Search for the cell housing the specified text and yield its [x, y] center coordinate. 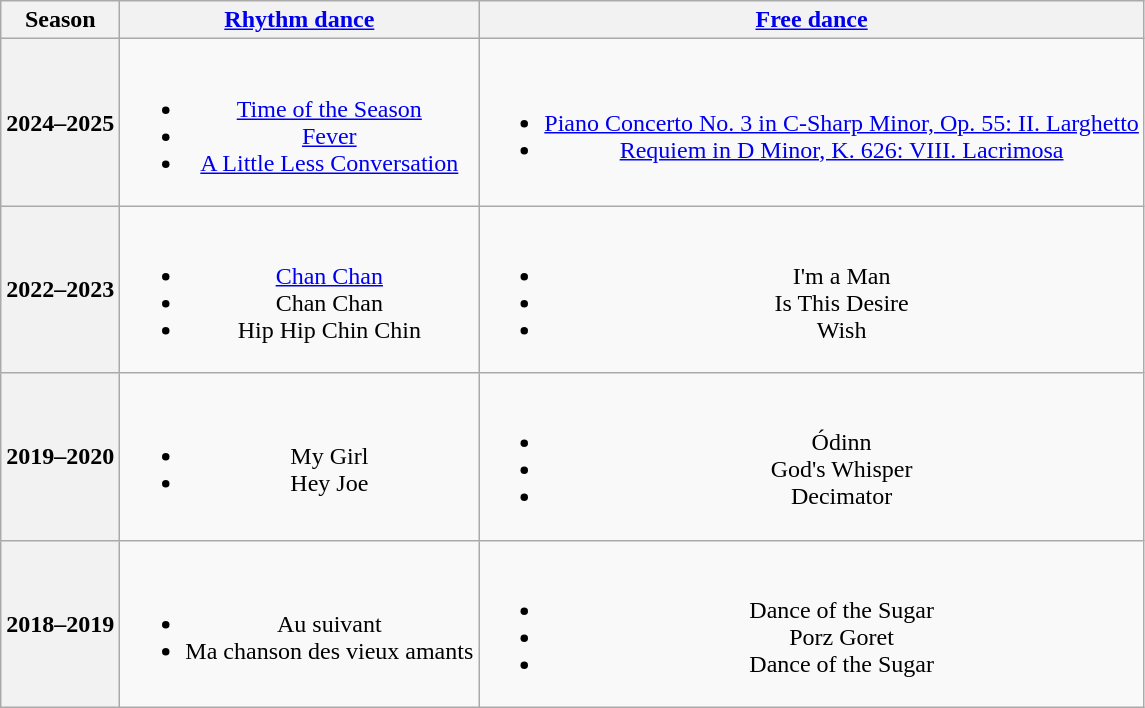
Time of the Season FeverA Little Less Conversation [300, 122]
I'm a Man Is This Desire Wish [812, 290]
My Girl Hey Joe [300, 456]
2018–2019 [60, 624]
Piano Concerto No. 3 in C-Sharp Minor, Op. 55: II. Larghetto Requiem in D Minor, K. 626: VIII. Lacrimosa [812, 122]
Au suivant Ma chanson des vieux amants [300, 624]
2024–2025 [60, 122]
Chan Chan Chan Chan Hip Hip Chin Chin [300, 290]
Season [60, 20]
Free dance [812, 20]
Rhythm dance [300, 20]
2019–2020 [60, 456]
Ódinn God's Whisper Decimator [812, 456]
2022–2023 [60, 290]
Dance of the SugarPorz Goret Dance of the Sugar [812, 624]
